Capture the cell that displays the provided text and extract its [X, Y] central coordinate. 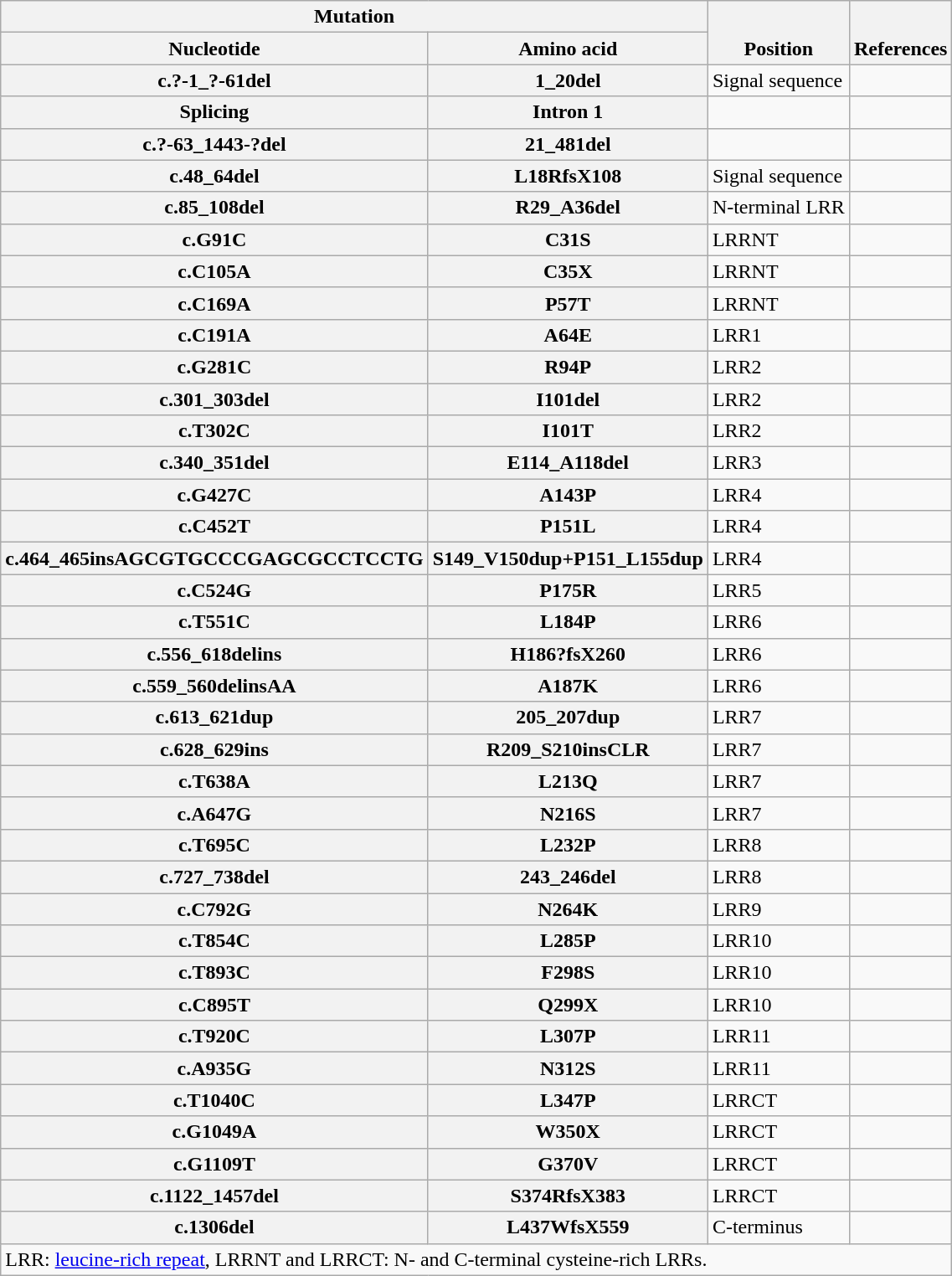
LRR9 [779, 908]
L307P [568, 1037]
c.C792G [214, 908]
c.1306del [214, 1227]
c.C169A [214, 303]
c.A647G [214, 813]
P57T [568, 303]
A187K [568, 686]
c.559_560delinsAA [214, 686]
c.48_64del [214, 176]
c.628_629ins [214, 749]
Position [779, 33]
c.301_303del [214, 399]
c.T638A [214, 781]
c.T854C [214, 941]
L213Q [568, 781]
c.G1109T [214, 1164]
c.556_618delins [214, 654]
c.G281C [214, 367]
LRR3 [779, 463]
c.T1040C [214, 1100]
References [901, 33]
Splicing [214, 112]
A64E [568, 335]
N312S [568, 1068]
Nucleotide [214, 49]
Mutation [355, 17]
W350X [568, 1132]
c.G91C [214, 239]
LRR5 [779, 590]
I101del [568, 399]
I101T [568, 431]
c.C191A [214, 335]
c.C895T [214, 1005]
c.85_108del [214, 208]
L285P [568, 941]
L347P [568, 1100]
c.G427C [214, 495]
A143P [568, 495]
L18RfsX108 [568, 176]
L184P [568, 622]
21_481del [568, 144]
G370V [568, 1164]
c.727_738del [214, 877]
N-terminal LRR [779, 208]
c.A935G [214, 1068]
C35X [568, 271]
N264K [568, 908]
R29_A36del [568, 208]
1_20del [568, 80]
R209_S210insCLR [568, 749]
L232P [568, 845]
c.T893C [214, 973]
S374RfsX383 [568, 1196]
Intron 1 [568, 112]
P151L [568, 527]
N216S [568, 813]
c.613_621dup [214, 718]
c.?-1_?-61del [214, 80]
c.T695C [214, 845]
c.1122_1457del [214, 1196]
c.?-63_1443-?del [214, 144]
S149_V150dup+P151_L155dup [568, 558]
F298S [568, 973]
c.G1049A [214, 1132]
c.T920C [214, 1037]
L437WfsX559 [568, 1227]
c.C452T [214, 527]
c.T551C [214, 622]
Amino acid [568, 49]
c.340_351del [214, 463]
R94P [568, 367]
243_246del [568, 877]
C-terminus [779, 1227]
c.C524G [214, 590]
LRR1 [779, 335]
C31S [568, 239]
c.C105A [214, 271]
c.T302C [214, 431]
205_207dup [568, 718]
H186?fsX260 [568, 654]
c.464_465insAGCGTGCCCGAGCGCCTCCTG [214, 558]
LRR: leucine-rich repeat, LRRNT and LRRCT: N- and C-terminal cysteine-rich LRRs. [476, 1259]
Q299X [568, 1005]
P175R [568, 590]
E114_A118del [568, 463]
